Pinpoint the cell where the given text exists, returning its (X, Y) midpoint coordinate. 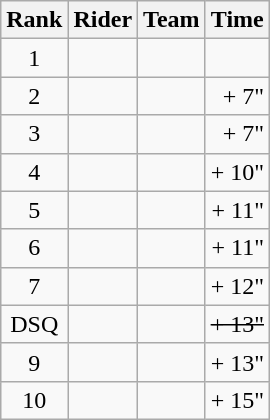
7 (34, 286)
6 (34, 248)
3 (34, 134)
+ 15" (237, 400)
5 (34, 210)
Rider (103, 20)
9 (34, 362)
Rank (34, 20)
2 (34, 96)
10 (34, 400)
4 (34, 172)
1 (34, 58)
DSQ (34, 324)
Team (172, 20)
+ 10" (237, 172)
+ 12" (237, 286)
Time (237, 20)
